From the cell containing the given text, extract its center point as (X, Y) coordinate. 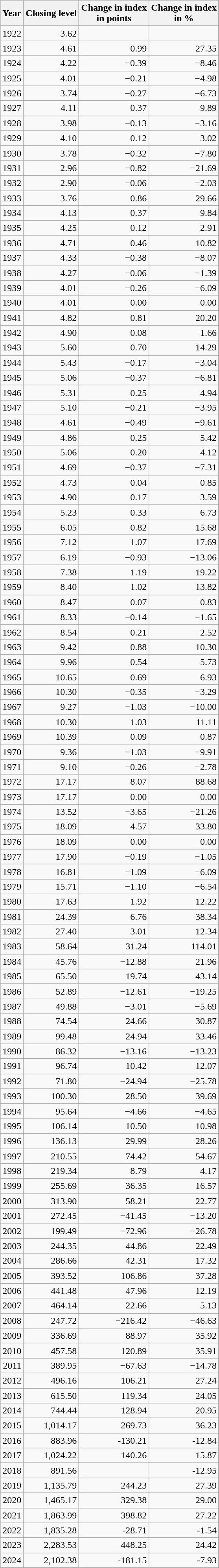
6.76 (114, 917)
−0.49 (114, 422)
2022 (12, 1530)
24.66 (114, 1021)
100.30 (51, 1096)
0.69 (114, 677)
28.26 (184, 1141)
−3.65 (114, 812)
2010 (12, 1351)
15.68 (184, 527)
2001 (12, 1216)
12.07 (184, 1066)
24.39 (51, 917)
0.54 (114, 662)
29.99 (114, 1141)
10.39 (51, 737)
0.17 (114, 497)
−0.39 (114, 63)
1956 (12, 542)
44.86 (114, 1246)
−24.94 (114, 1081)
1990 (12, 1051)
1997 (12, 1156)
0.08 (114, 333)
496.16 (51, 1380)
1.07 (114, 542)
33.46 (184, 1036)
5.23 (51, 512)
1955 (12, 527)
58.21 (114, 1201)
-130.21 (114, 1441)
1943 (12, 348)
1937 (12, 258)
1970 (12, 752)
2006 (12, 1291)
1925 (12, 78)
74.42 (114, 1156)
120.89 (114, 1351)
1938 (12, 273)
1,024.22 (51, 1456)
1933 (12, 198)
71.80 (51, 1081)
1991 (12, 1066)
2014 (12, 1411)
1,014.17 (51, 1426)
22.49 (184, 1246)
−0.19 (114, 857)
Change in indexin % (184, 13)
1950 (12, 453)
1976 (12, 842)
1994 (12, 1111)
140.26 (114, 1456)
247.72 (51, 1321)
2.91 (184, 228)
0.88 (114, 647)
4.17 (184, 1171)
2019 (12, 1485)
36.23 (184, 1426)
27.40 (51, 932)
−1.10 (114, 886)
4.11 (51, 108)
52.89 (51, 991)
2009 (12, 1336)
2.52 (184, 632)
1939 (12, 288)
12.22 (184, 901)
2011 (12, 1365)
4.22 (51, 63)
448.25 (114, 1545)
−21.26 (184, 812)
3.74 (51, 93)
36.35 (114, 1186)
4.33 (51, 258)
6.19 (51, 557)
−9.91 (184, 752)
−0.35 (114, 692)
35.92 (184, 1336)
0.07 (114, 602)
17.32 (184, 1261)
4.73 (51, 483)
4.69 (51, 468)
−41.45 (114, 1216)
27.22 (184, 1515)
10.50 (114, 1126)
5.13 (184, 1306)
3.62 (51, 33)
744.44 (51, 1411)
10.98 (184, 1126)
Closing level (51, 13)
6.93 (184, 677)
1957 (12, 557)
−12.61 (114, 991)
1952 (12, 483)
4.71 (51, 243)
1951 (12, 468)
96.74 (51, 1066)
106.86 (114, 1276)
244.23 (114, 1485)
441.48 (51, 1291)
1969 (12, 737)
−0.93 (114, 557)
1978 (12, 872)
2023 (12, 1545)
0.82 (114, 527)
0.04 (114, 483)
19.22 (184, 572)
−7.80 (184, 153)
106.14 (51, 1126)
8.07 (114, 782)
2012 (12, 1380)
5.60 (51, 348)
27.39 (184, 1485)
1935 (12, 228)
1977 (12, 857)
7.38 (51, 572)
6.05 (51, 527)
19.74 (114, 977)
5.31 (51, 392)
9.36 (51, 752)
0.83 (184, 602)
2.90 (51, 183)
7.12 (51, 542)
1948 (12, 422)
10.42 (114, 1066)
−2.03 (184, 183)
16.57 (184, 1186)
2007 (12, 1306)
24.05 (184, 1396)
1966 (12, 692)
1923 (12, 48)
9.96 (51, 662)
27.24 (184, 1380)
4.10 (51, 138)
4.57 (114, 827)
1987 (12, 1006)
2020 (12, 1500)
65.50 (51, 977)
-12.84 (184, 1441)
−21.69 (184, 168)
3.76 (51, 198)
1974 (12, 812)
−13.06 (184, 557)
9.89 (184, 108)
1928 (12, 123)
1949 (12, 438)
1983 (12, 947)
38.34 (184, 917)
2.96 (51, 168)
1942 (12, 333)
88.68 (184, 782)
1985 (12, 977)
−46.63 (184, 1321)
1924 (12, 63)
457.58 (51, 1351)
9.84 (184, 213)
2,283.53 (51, 1545)
−7.31 (184, 468)
33.80 (184, 827)
58.64 (51, 947)
119.34 (114, 1396)
313.90 (51, 1201)
15.87 (184, 1456)
1945 (12, 378)
136.13 (51, 1141)
28.50 (114, 1096)
99.48 (51, 1036)
Year (12, 13)
1.03 (114, 722)
−6.54 (184, 886)
8.40 (51, 587)
1963 (12, 647)
106.21 (114, 1380)
464.14 (51, 1306)
-181.15 (114, 1560)
1.66 (184, 333)
74.54 (51, 1021)
5.43 (51, 363)
883.96 (51, 1441)
1999 (12, 1186)
3.98 (51, 123)
1929 (12, 138)
0.85 (184, 483)
35.91 (184, 1351)
0.09 (114, 737)
2000 (12, 1201)
95.64 (51, 1111)
1971 (12, 767)
1996 (12, 1141)
15.71 (51, 886)
5.42 (184, 438)
1989 (12, 1036)
1981 (12, 917)
−1.65 (184, 617)
891.56 (51, 1470)
1973 (12, 797)
0.46 (114, 243)
−13.16 (114, 1051)
−4.66 (114, 1111)
2008 (12, 1321)
−0.32 (114, 153)
4.13 (51, 213)
128.94 (114, 1411)
5.73 (184, 662)
9.10 (51, 767)
−10.00 (184, 707)
86.32 (51, 1051)
1962 (12, 632)
0.33 (114, 512)
−12.88 (114, 962)
−6.73 (184, 93)
22.77 (184, 1201)
−0.17 (114, 363)
210.55 (51, 1156)
24.42 (184, 1545)
1,465.17 (51, 1500)
−25.78 (184, 1081)
22.66 (114, 1306)
−1.09 (114, 872)
272.45 (51, 1216)
1947 (12, 407)
1.19 (114, 572)
3.78 (51, 153)
4.27 (51, 273)
27.35 (184, 48)
−67.63 (114, 1365)
30.87 (184, 1021)
14.29 (184, 348)
9.42 (51, 647)
17.63 (51, 901)
2003 (12, 1246)
1,863.99 (51, 1515)
1.02 (114, 587)
-28.71 (114, 1530)
0.81 (114, 318)
2013 (12, 1396)
255.69 (51, 1186)
1982 (12, 932)
1,135.79 (51, 1485)
16.81 (51, 872)
−3.01 (114, 1006)
1960 (12, 602)
−2.78 (184, 767)
1968 (12, 722)
43.14 (184, 977)
2015 (12, 1426)
1946 (12, 392)
8.79 (114, 1171)
2016 (12, 1441)
336.69 (51, 1336)
−0.38 (114, 258)
10.65 (51, 677)
286.66 (51, 1261)
4.25 (51, 228)
2002 (12, 1231)
−8.07 (184, 258)
-12.95 (184, 1470)
1988 (12, 1021)
1984 (12, 962)
389.95 (51, 1365)
54.67 (184, 1156)
−5.69 (184, 1006)
29.00 (184, 1500)
42.31 (114, 1261)
1995 (12, 1126)
−0.27 (114, 93)
20.95 (184, 1411)
17.90 (51, 857)
9.27 (51, 707)
12.34 (184, 932)
0.21 (114, 632)
−0.82 (114, 168)
1936 (12, 243)
398.82 (114, 1515)
1922 (12, 33)
24.94 (114, 1036)
47.96 (114, 1291)
0.86 (114, 198)
−19.25 (184, 991)
4.94 (184, 392)
219.34 (51, 1171)
8.54 (51, 632)
12.19 (184, 1291)
−9.61 (184, 422)
3.01 (114, 932)
−216.42 (114, 1321)
20.20 (184, 318)
1944 (12, 363)
29.66 (184, 198)
2004 (12, 1261)
39.69 (184, 1096)
1,835.28 (51, 1530)
1967 (12, 707)
269.73 (114, 1426)
31.24 (114, 947)
1930 (12, 153)
−1.05 (184, 857)
88.97 (114, 1336)
8.33 (51, 617)
−3.95 (184, 407)
1953 (12, 497)
329.38 (114, 1500)
1958 (12, 572)
−3.04 (184, 363)
−26.78 (184, 1231)
−3.29 (184, 692)
1.92 (114, 901)
8.47 (51, 602)
615.50 (51, 1396)
2018 (12, 1470)
1998 (12, 1171)
−0.14 (114, 617)
114.01 (184, 947)
3.02 (184, 138)
0.20 (114, 453)
2024 (12, 1560)
1992 (12, 1081)
1927 (12, 108)
1940 (12, 303)
1961 (12, 617)
4.82 (51, 318)
199.49 (51, 1231)
4.86 (51, 438)
1934 (12, 213)
393.52 (51, 1276)
1926 (12, 93)
1941 (12, 318)
37.28 (184, 1276)
Change in indexin points (114, 13)
244.35 (51, 1246)
0.99 (114, 48)
−8.46 (184, 63)
11.11 (184, 722)
1965 (12, 677)
−6.81 (184, 378)
3.59 (184, 497)
−13.20 (184, 1216)
−1.39 (184, 273)
−72.96 (114, 1231)
21.96 (184, 962)
1931 (12, 168)
−4.65 (184, 1111)
45.76 (51, 962)
1954 (12, 512)
17.69 (184, 542)
−13.23 (184, 1051)
2005 (12, 1276)
−4.98 (184, 78)
−3.16 (184, 123)
1979 (12, 886)
1959 (12, 587)
1964 (12, 662)
−14.78 (184, 1365)
1972 (12, 782)
6.73 (184, 512)
2,102.38 (51, 1560)
1932 (12, 183)
1986 (12, 991)
1980 (12, 901)
2021 (12, 1515)
−0.13 (114, 123)
5.10 (51, 407)
-1.54 (184, 1530)
2017 (12, 1456)
0.70 (114, 348)
1993 (12, 1096)
13.52 (51, 812)
0.87 (184, 737)
49.88 (51, 1006)
1975 (12, 827)
10.82 (184, 243)
13.82 (184, 587)
4.12 (184, 453)
-7.93 (184, 1560)
